Pinpoint the cell where the given text exists, returning its (x, y) midpoint coordinate. 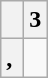
3 (36, 20)
, (12, 58)
